Scan for the cell matching the given text and deliver its [x, y] coordinate at center. 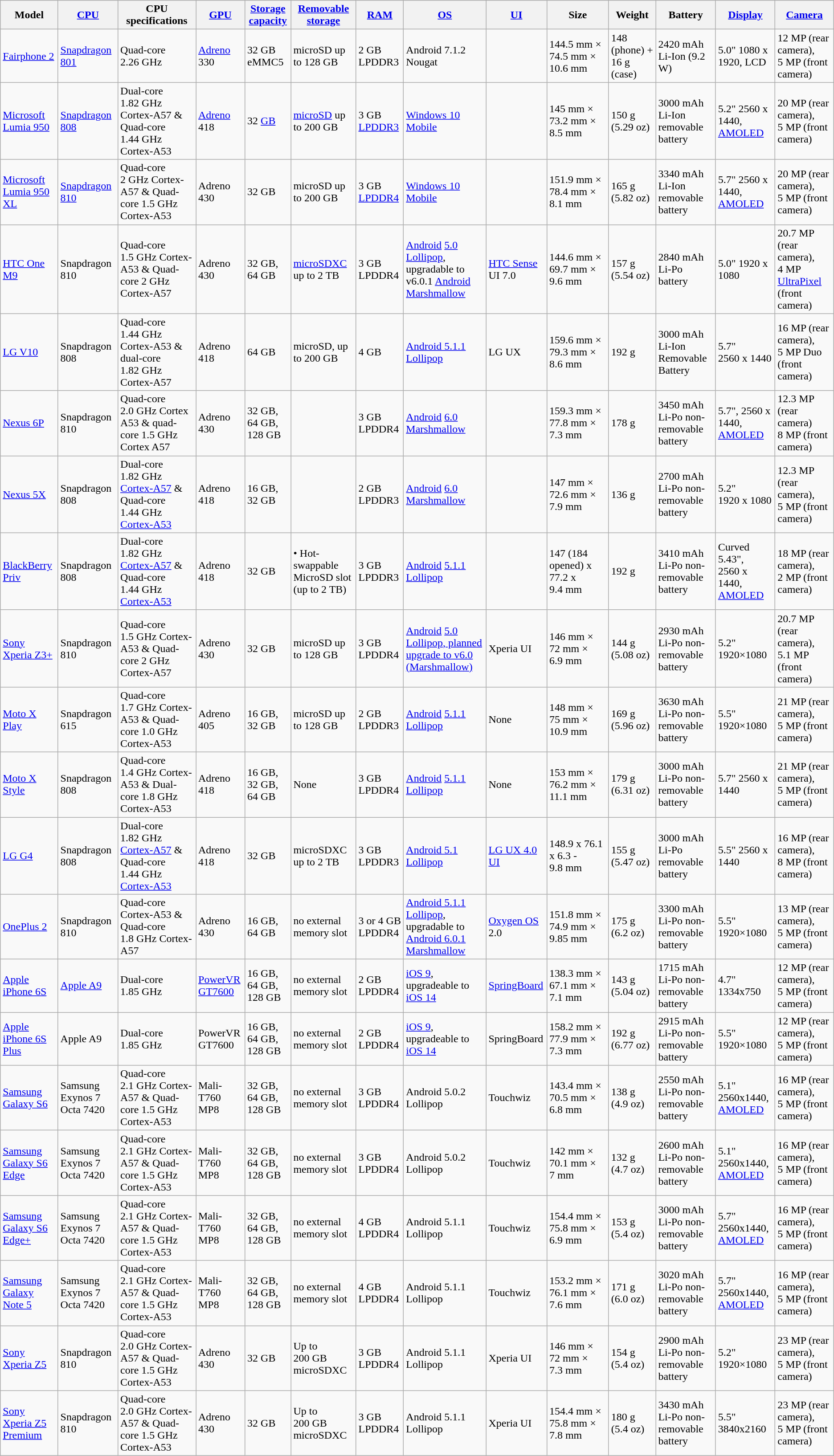
158.2 mm × 77.9 mm × 7.3 mm [577, 1039]
BlackBerry Priv [29, 571]
142 mm × 70.1 mm × 7 mm [577, 1163]
Apple iPhone 6S [29, 986]
150 g (5.29 oz) [632, 121]
144 g (5.08 oz) [632, 648]
3410 mAh Li-Po non-removable battery [686, 571]
Android 5.1 Lollipop [445, 855]
2600 mAh Li-Po non-removable battery [686, 1163]
16 MP (rear camera), 5 MP Duo (front camera) [805, 352]
5.7" 2560 x 1440 [745, 784]
Samsung Galaxy S6 Edge [29, 1163]
20.7 MP (rear camera), 5.1 MP (front camera) [805, 648]
3450 mAh Li-Po non-removable battery [686, 423]
165 g (5.82 oz) [632, 192]
154 g (5.4 oz) [632, 1358]
Android 7.1.2 Nougat [445, 56]
Android 5.0 Lollipop, planned upgrade to v6.0 (Marshmallow) [445, 648]
CPU specifications [157, 15]
3300 mAh Li-Po non-removable battery [686, 927]
Quad-core 1.44 GHz Cortex-A53 & dual-core 1.82 GHz Cortex-A57 [157, 352]
Samsung Galaxy Note 5 [29, 1293]
2915 mAh Li-Po non-removable battery [686, 1039]
3340 mAh Li-Ion removable battery [686, 192]
Samsung Galaxy S6 [29, 1098]
HTC Sense UI 7.0 [516, 269]
Quad-core 1.7 GHz Cortex-A53 & Quad-core 1.0 GHz Cortex-A53 [157, 719]
175 g (6.2 oz) [632, 927]
Storage capacity [268, 15]
16 GB, 64 GB [268, 927]
180 g (5.4 oz) [632, 1423]
Adreno 330 [221, 56]
153.2 mm × 76.1 mm × 7.6 mm [577, 1293]
5.0" 1080 x 1920, LCD [745, 56]
3020 mAh Li-Po non-removable battery [686, 1293]
153 mm × 76.2 mm × 11.1 mm [577, 784]
145 mm × 73.2 mm × 8.5 mm [577, 121]
151.8 mm × 74.9 mm × 9.85 mm [577, 927]
138 g (4.9 oz) [632, 1098]
4.7" 1334x750 [745, 986]
Model [29, 15]
5.5" 3840x2160 [745, 1423]
143.4 mm × 70.5 mm × 6.8 mm [577, 1098]
16 GB, 32 GB, 64 GB [268, 784]
3000 mAh Li-Ion removable battery [686, 121]
153 g (5.4 oz) [632, 1228]
155 g (5.47 oz) [632, 855]
32 GB eMMC5 [268, 56]
2840 mAh Li-Po battery [686, 269]
12.3 MP (rear camera) 8 MP (front camera) [805, 423]
2700 mAh Li-Po non-removable battery [686, 494]
13 MP (rear camera), 5 MP (front camera) [805, 927]
Quad-core 1.4 GHz Cortex-A53 & Dual-core 1.8 GHz Cortex-A53 [157, 784]
2900 mAh Li-Po non-removable battery [686, 1358]
144.5 mm × 74.5 mm × 10.6 mm [577, 56]
2930 mAh Li-Po non-removable battery [686, 648]
148.9 x 76.1 x 6.3 - 9.8 mm [577, 855]
Android 5.1.1 Lollipop, upgradable to Android 6.0.1 Marshmallow [445, 927]
Sony Xperia Z5 Premium [29, 1423]
3 or 4 GB LPDDR4 [380, 927]
Fairphone 2 [29, 56]
154.4 mm × 75.8 mm × 7.8 mm [577, 1423]
5.0" 1920 x 1080 [745, 269]
CPU [88, 15]
179 g (6.31 oz) [632, 784]
178 g [632, 423]
3000 mAh Li-Ion Removable Battery [686, 352]
159.3 mm × 77.8 mm × 7.3 mm [577, 423]
12.3 MP (rear camera), 5 MP (front camera) [805, 494]
157 g (5.54 oz) [632, 269]
154.4 mm × 75.8 mm × 6.9 mm [577, 1228]
Curved 5.43",2560 x 1440, AMOLED [745, 571]
microSD, up to 200 GB [323, 352]
HTC One M9 [29, 269]
LG UX 4.0 UI [516, 855]
136 g [632, 494]
Microsoft Lumia 950 [29, 121]
Weight [632, 15]
171 g (6.0 oz) [632, 1293]
148 (phone) + 16 g (case) [632, 56]
146 mm × 72 mm × 7.3 mm [577, 1358]
64 GB [268, 352]
5.2"1920 x 1080 [745, 494]
1715 mAh Li-Po non-removable battery [686, 986]
Quad-core 2 GHz Cortex-A57 & Quad-core 1.5 GHz Cortex-A53 [157, 192]
32 GB, 64 GB [268, 269]
5.7"2560 x 1440 [745, 352]
LG G4 [29, 855]
Snapdragon 801 [88, 56]
Quad-core 2.0 GHz Cortex A53 & quad-core 1.5 GHz Cortex A57 [157, 423]
Microsoft Lumia 950 XL [29, 192]
4 GB [380, 352]
147 mm × 72.6 mm × 7.9 mm [577, 494]
Display [745, 15]
• Hot-swappable MicroSD slot (up to 2 TB) [323, 571]
169 g (5.96 oz) [632, 719]
OS [445, 15]
143 g (5.04 oz) [632, 986]
2420 mAh Li-Ion (9.2 W) [686, 56]
5.7" 2560 x 1440, AMOLED [745, 192]
3630 mAh Li-Po non-removable battery [686, 719]
18 MP (rear camera), 2 MP (front camera) [805, 571]
147 (184 opened) x 77.2 x 9.4 mm [577, 571]
Nexus 5X [29, 494]
5.7", 2560 x 1440, AMOLED [745, 423]
5.2" 2560 x 1440, AMOLED [745, 121]
Removable storage [323, 15]
Sony Xperia Z5 [29, 1358]
148 mm × 75 mm × 10.9 mm [577, 719]
Oxygen OS 2.0 [516, 927]
Snapdragon 615 [88, 719]
5.5" 2560 x 1440 [745, 855]
Android 5.0 Lollipop, upgradable to v6.0.1 Android Marshmallow [445, 269]
Adreno 405 [221, 719]
2550 mAh Li-Po non-removable battery [686, 1098]
Quad-core2.26 GHz [157, 56]
3000 mAh Li-Po removable battery [686, 855]
GPU [221, 15]
LG V10 [29, 352]
Size [577, 15]
132 g (4.7 oz) [632, 1163]
Apple iPhone 6S Plus [29, 1039]
UI [516, 15]
Camera [805, 15]
Moto X Style [29, 784]
144.6 mm × 69.7 mm × 9.6 mm [577, 269]
Quad-core Cortex-A53 & Quad-core 1.8 GHz Cortex-A57 [157, 927]
RAM [380, 15]
3430 mAh Li-Po non-removable battery [686, 1423]
LG UX [516, 352]
151.9 mm × 78.4 mm × 8.1 mm [577, 192]
159.6 mm × 79.3 mm × 8.6 mm [577, 352]
OnePlus 2 [29, 927]
192 g (6.77 oz) [632, 1039]
Battery [686, 15]
Moto X Play [29, 719]
Nexus 6P [29, 423]
Sony Xperia Z3+ [29, 648]
Samsung Galaxy S6 Edge+ [29, 1228]
146 mm × 72 mm × 6.9 mm [577, 648]
138.3 mm × 67.1 mm × 7.1 mm [577, 986]
16 MP (rear camera), 8 MP (front camera) [805, 855]
20.7 MP (rear camera), 4 MP UltraPixel (front camera) [805, 269]
